From the cell containing the given text, extract its center point as (x, y) coordinate. 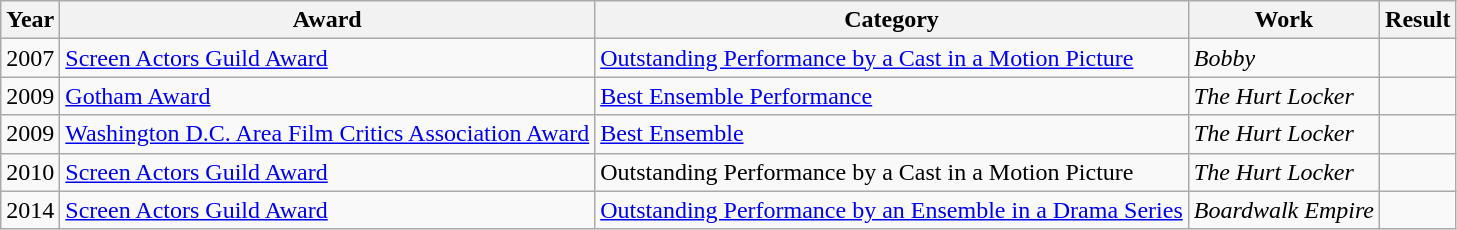
2014 (30, 210)
Gotham Award (328, 96)
Best Ensemble Performance (892, 96)
Category (892, 20)
2007 (30, 58)
Best Ensemble (892, 134)
Year (30, 20)
2010 (30, 172)
Outstanding Performance by an Ensemble in a Drama Series (892, 210)
Boardwalk Empire (1284, 210)
Award (328, 20)
Bobby (1284, 58)
Result (1418, 20)
Work (1284, 20)
Washington D.C. Area Film Critics Association Award (328, 134)
